Return the (X, Y) coordinate for the center point of the cell that contains the specified text.  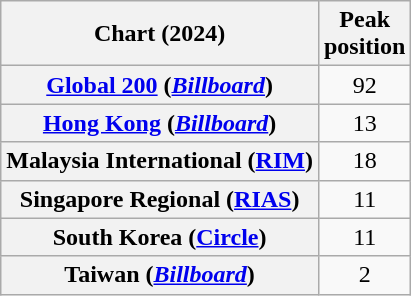
Peakposition (364, 34)
18 (364, 161)
92 (364, 85)
Hong Kong (Billboard) (160, 123)
2 (364, 275)
South Korea (Circle) (160, 237)
Global 200 (Billboard) (160, 85)
Singapore Regional (RIAS) (160, 199)
Chart (2024) (160, 34)
Taiwan (Billboard) (160, 275)
Malaysia International (RIM) (160, 161)
13 (364, 123)
